Search for the cell housing the specified text and yield its [x, y] center coordinate. 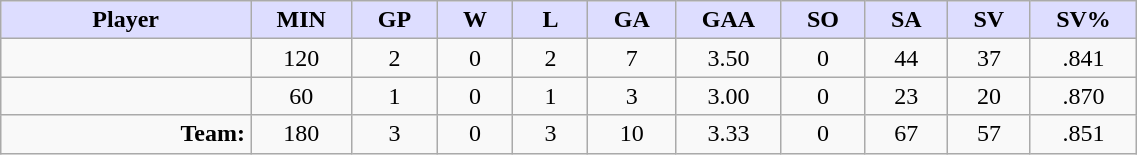
GP [394, 20]
23 [906, 96]
.870 [1084, 96]
3.33 [728, 134]
3.00 [728, 96]
10 [632, 134]
180 [302, 134]
SO [823, 20]
GAA [728, 20]
SA [906, 20]
44 [906, 58]
SV [990, 20]
Player [126, 20]
.841 [1084, 58]
57 [990, 134]
W [475, 20]
SV% [1084, 20]
120 [302, 58]
67 [906, 134]
.851 [1084, 134]
7 [632, 58]
GA [632, 20]
20 [990, 96]
Team: [126, 134]
MIN [302, 20]
3.50 [728, 58]
L [550, 20]
37 [990, 58]
60 [302, 96]
